Output the [x, y] coordinate of the center of the cell containing the given text.  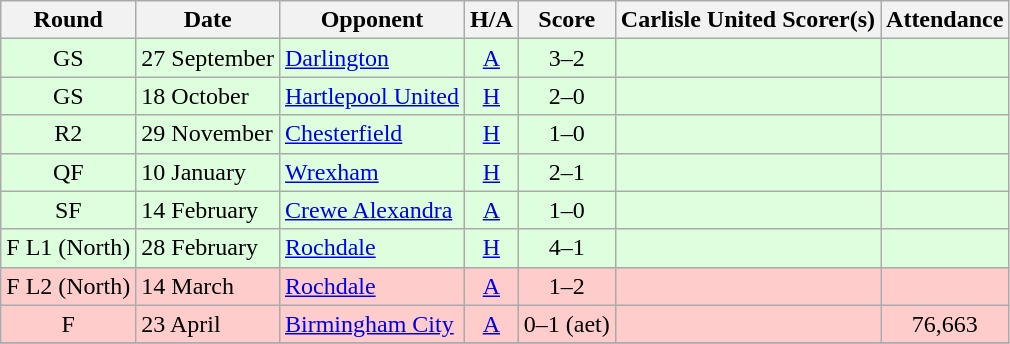
Crewe Alexandra [372, 210]
2–1 [566, 172]
10 January [208, 172]
Opponent [372, 20]
23 April [208, 324]
Attendance [945, 20]
4–1 [566, 248]
3–2 [566, 58]
18 October [208, 96]
Hartlepool United [372, 96]
28 February [208, 248]
0–1 (aet) [566, 324]
2–0 [566, 96]
Carlisle United Scorer(s) [748, 20]
1–2 [566, 286]
14 February [208, 210]
14 March [208, 286]
Score [566, 20]
29 November [208, 134]
R2 [68, 134]
Round [68, 20]
Birmingham City [372, 324]
F L1 (North) [68, 248]
76,663 [945, 324]
Wrexham [372, 172]
H/A [492, 20]
Darlington [372, 58]
27 September [208, 58]
QF [68, 172]
SF [68, 210]
F L2 (North) [68, 286]
Chesterfield [372, 134]
Date [208, 20]
F [68, 324]
